Pinpoint the cell where the given text exists, returning its (X, Y) midpoint coordinate. 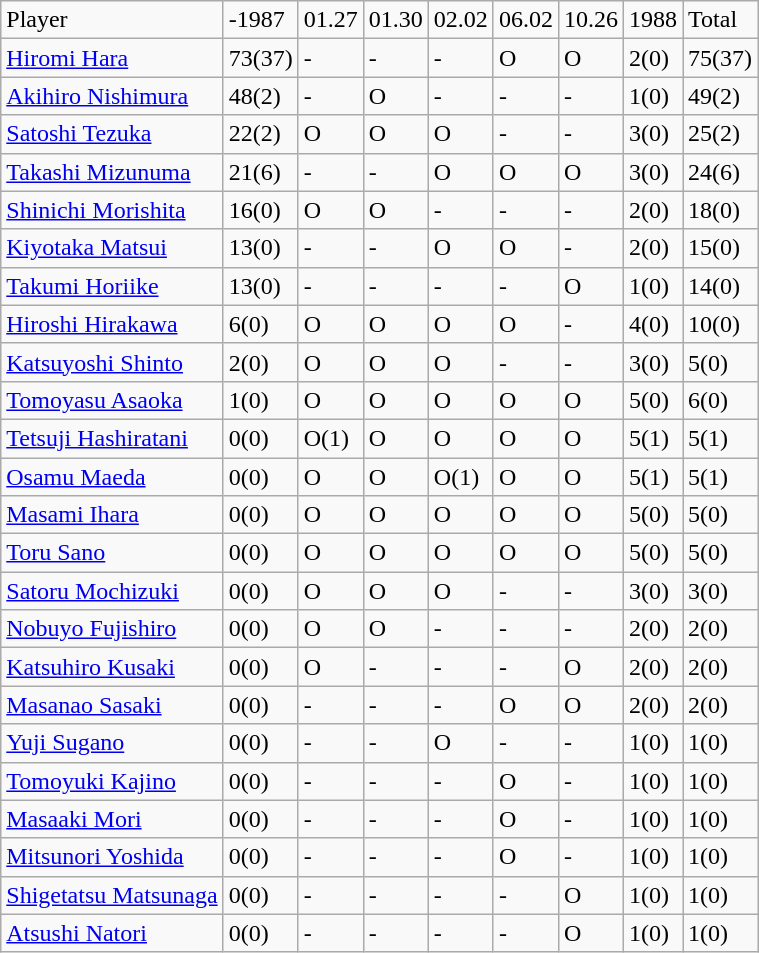
Tomoyuki Kajino (112, 781)
01.30 (396, 20)
Katsuyoshi Shinto (112, 362)
Shinichi Morishita (112, 210)
Satoru Mochizuki (112, 591)
4(0) (652, 324)
01.27 (330, 20)
Osamu Maeda (112, 477)
48(2) (260, 96)
Tetsuji Hashiratani (112, 438)
Hiroshi Hirakawa (112, 324)
75(37) (720, 58)
Shigetatsu Matsunaga (112, 895)
25(2) (720, 134)
Katsuhiro Kusaki (112, 667)
Masaaki Mori (112, 819)
Tomoyasu Asaoka (112, 400)
15(0) (720, 248)
18(0) (720, 210)
Player (112, 20)
Yuji Sugano (112, 743)
10.26 (590, 20)
Satoshi Tezuka (112, 134)
22(2) (260, 134)
02.02 (460, 20)
Masanao Sasaki (112, 705)
Mitsunori Yoshida (112, 857)
06.02 (526, 20)
Hiromi Hara (112, 58)
Total (720, 20)
Toru Sano (112, 553)
49(2) (720, 96)
Kiyotaka Matsui (112, 248)
-1987 (260, 20)
21(6) (260, 172)
10(0) (720, 324)
Takumi Horiike (112, 286)
1988 (652, 20)
16(0) (260, 210)
Masami Ihara (112, 515)
Atsushi Natori (112, 933)
73(37) (260, 58)
24(6) (720, 172)
Akihiro Nishimura (112, 96)
Nobuyo Fujishiro (112, 629)
Takashi Mizunuma (112, 172)
14(0) (720, 286)
